Detect which cell encompasses the target text, then output its [x, y] center coordinate. 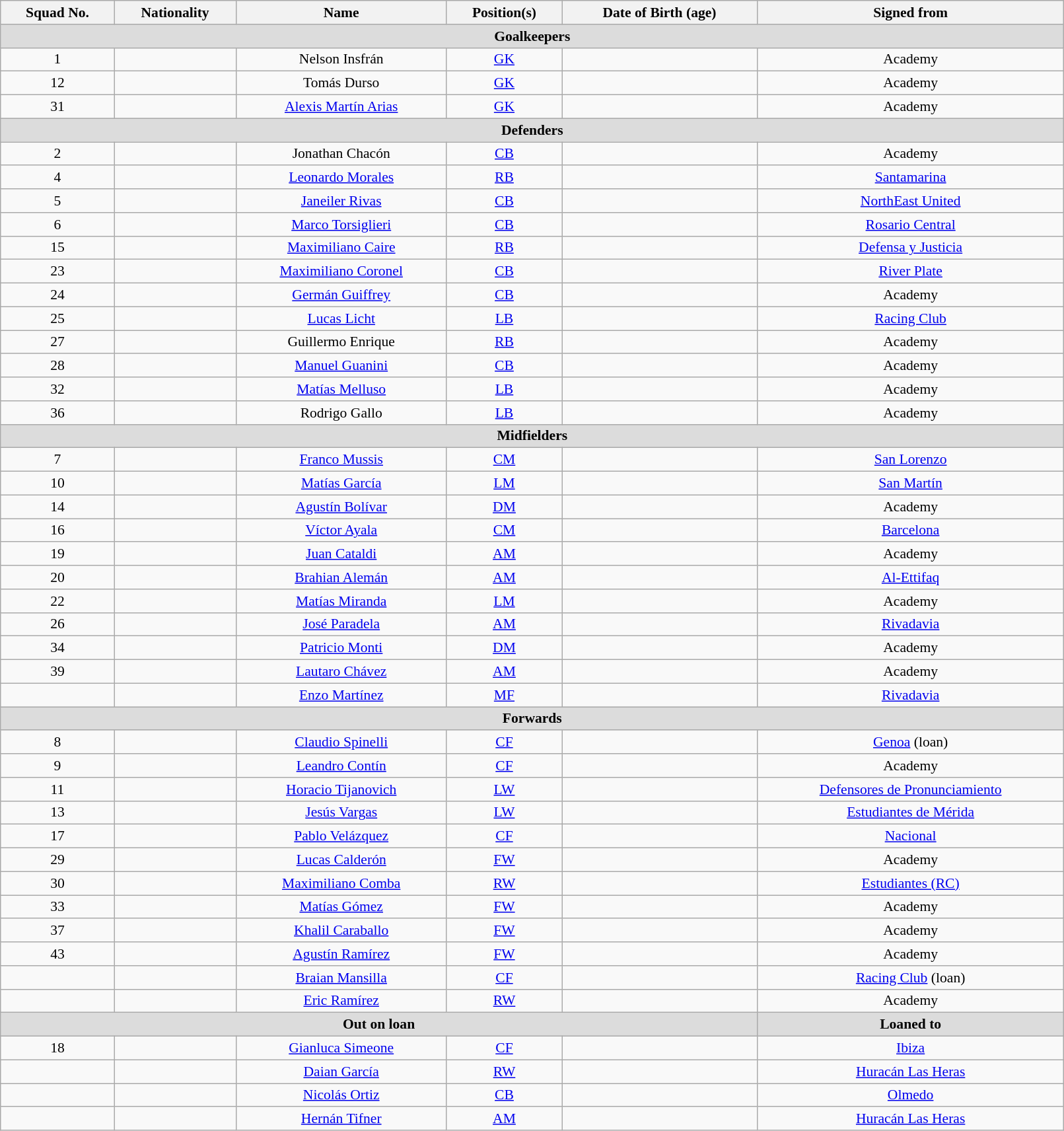
Horacio Tijanovich [341, 789]
Daian García [341, 1072]
Leonardo Morales [341, 178]
14 [57, 507]
Forwards [532, 719]
15 [57, 248]
Agustín Ramírez [341, 954]
Gianluca Simeone [341, 1048]
Name [341, 13]
Alexis Martín Arias [341, 107]
Defenders [532, 130]
José Paradela [341, 624]
Lucas Calderón [341, 860]
Hernán Tifner [341, 1119]
23 [57, 272]
Jesús Vargas [341, 813]
20 [57, 577]
Ibiza [910, 1048]
NorthEast United [910, 201]
9 [57, 766]
Defensa y Justicia [910, 248]
19 [57, 554]
17 [57, 836]
Franco Mussis [341, 460]
5 [57, 201]
Germán Guiffrey [341, 295]
Víctor Ayala [341, 530]
36 [57, 413]
4 [57, 178]
Manuel Guanini [341, 366]
Loaned to [910, 1025]
Al-Ettifaq [910, 577]
Marco Torsiglieri [341, 225]
Brahian Alemán [341, 577]
25 [57, 318]
Khalil Caraballo [341, 931]
San Lorenzo [910, 460]
Santamarina [910, 178]
32 [57, 389]
Midfielders [532, 436]
Barcelona [910, 530]
31 [57, 107]
27 [57, 342]
13 [57, 813]
Maximiliano Caire [341, 248]
Nicolás Ortiz [341, 1095]
43 [57, 954]
16 [57, 530]
1 [57, 59]
18 [57, 1048]
10 [57, 484]
Lautaro Chávez [341, 672]
Lucas Licht [341, 318]
Estudiantes (RC) [910, 883]
12 [57, 83]
Racing Club [910, 318]
37 [57, 931]
30 [57, 883]
22 [57, 601]
Matías Miranda [341, 601]
29 [57, 860]
Eric Ramírez [341, 1001]
Position(s) [504, 13]
Claudio Spinelli [341, 743]
Rodrigo Gallo [341, 413]
2 [57, 154]
River Plate [910, 272]
Leandro Contín [341, 766]
Enzo Martínez [341, 695]
Maximiliano Coronel [341, 272]
Matías García [341, 484]
7 [57, 460]
Goalkeepers [532, 36]
Estudiantes de Mérida [910, 813]
Date of Birth (age) [660, 13]
Patricio Monti [341, 648]
Rosario Central [910, 225]
Nationality [175, 13]
Defensores de Pronunciamiento [910, 789]
Guillermo Enrique [341, 342]
Janeiler Rivas [341, 201]
Jonathan Chacón [341, 154]
Agustín Bolívar [341, 507]
Nelson Insfrán [341, 59]
Signed from [910, 13]
Matías Gómez [341, 907]
Juan Cataldi [341, 554]
26 [57, 624]
MF [504, 695]
34 [57, 648]
Olmedo [910, 1095]
Maximiliano Comba [341, 883]
Squad No. [57, 13]
Matías Melluso [341, 389]
Genoa (loan) [910, 743]
6 [57, 225]
28 [57, 366]
39 [57, 672]
San Martín [910, 484]
Out on loan [379, 1025]
33 [57, 907]
Tomás Durso [341, 83]
11 [57, 789]
Racing Club (loan) [910, 978]
24 [57, 295]
8 [57, 743]
Braian Mansilla [341, 978]
Nacional [910, 836]
Pablo Velázquez [341, 836]
